Extract the (X, Y) coordinate from the center of the cell holding the provided text.  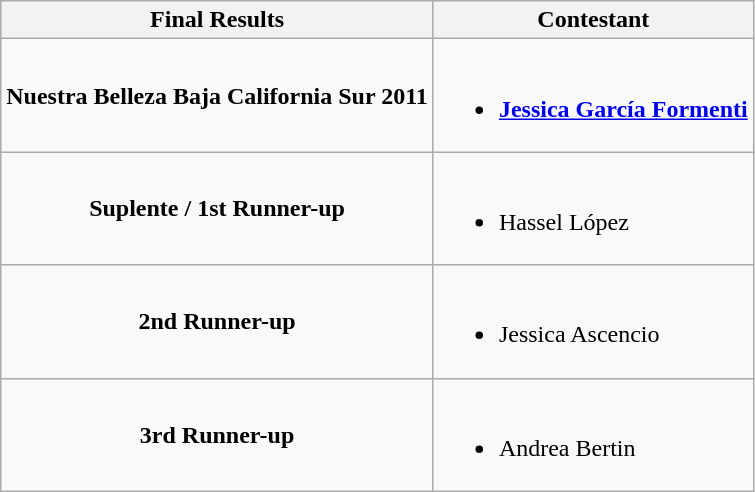
3rd Runner-up (218, 434)
Jessica Ascencio (593, 322)
Nuestra Belleza Baja California Sur 2011 (218, 96)
Suplente / 1st Runner-up (218, 208)
2nd Runner-up (218, 322)
Final Results (218, 20)
Jessica García Formenti (593, 96)
Hassel López (593, 208)
Contestant (593, 20)
Andrea Bertin (593, 434)
